Scan for the cell matching the given text and deliver its [x, y] coordinate at center. 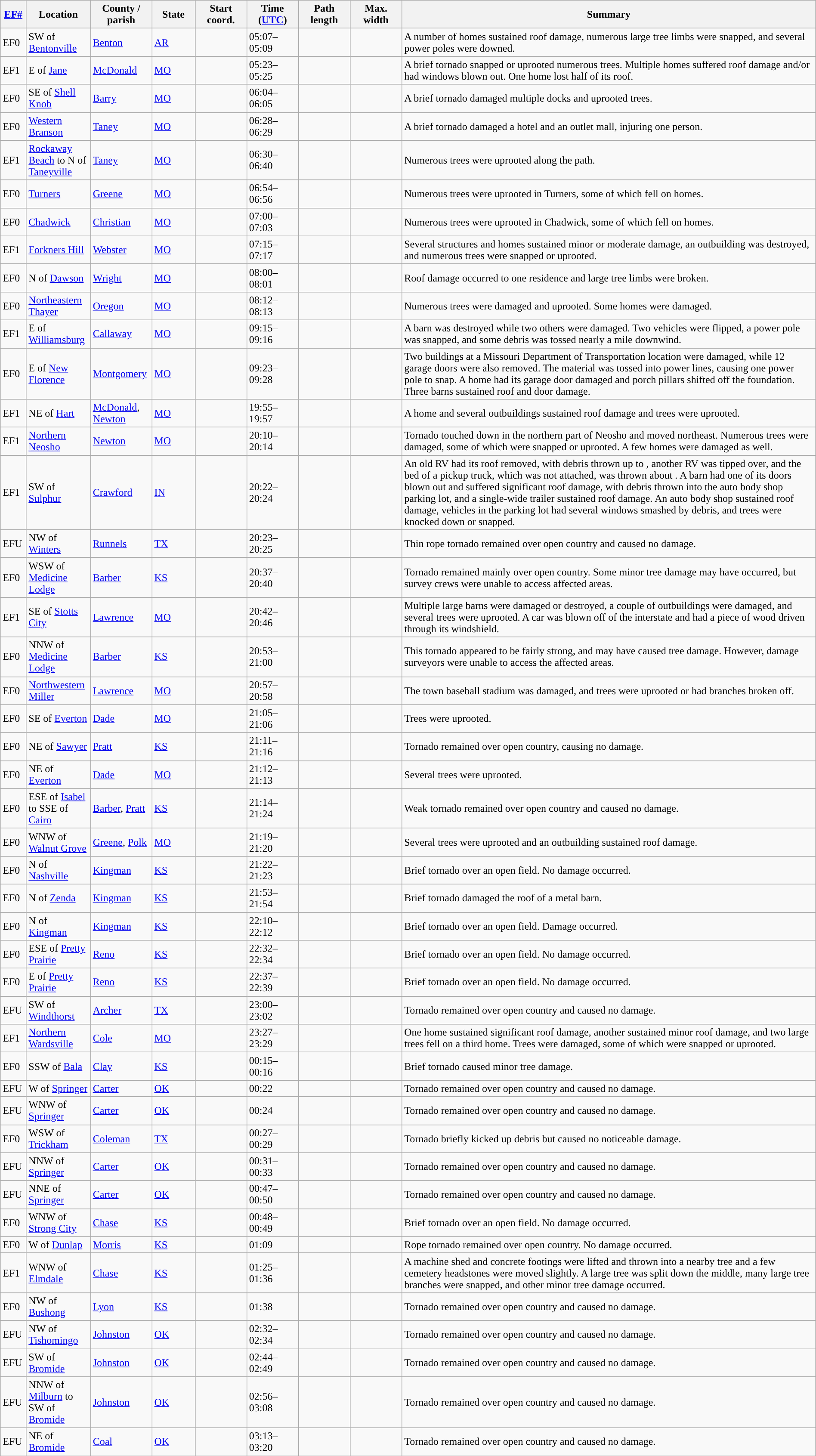
A number of homes sustained roof damage, numerous large tree limbs were snapped, and several power poles were downed. [609, 42]
Northern Neosho [59, 442]
20:37–20:40 [272, 578]
Start coord. [221, 15]
21:53–21:54 [272, 898]
Lyon [121, 1307]
NNW of Springer [59, 1166]
Benton [121, 42]
Coleman [121, 1139]
00:22 [272, 1088]
02:56–03:08 [272, 1402]
N of Kingman [59, 926]
SE of Stotts City [59, 617]
County / parish [121, 15]
Weak tornado remained over open country and caused no damage. [609, 808]
Northwestern Miller [59, 690]
Roof damage occurred to one residence and large tree limbs were broken. [609, 278]
05:07–05:09 [272, 42]
Callaway [121, 334]
NE of Bromide [59, 1442]
NW of Tishomingo [59, 1334]
E of Pretty Prairie [59, 982]
McDonald, Newton [121, 413]
McDonald [121, 71]
Numerous trees were damaged and uprooted. Some homes were damaged. [609, 306]
Several trees were uprooted. [609, 775]
Time (UTC) [272, 15]
AR [173, 42]
NNW of Medicine Lodge [59, 657]
21:14–21:24 [272, 808]
22:37–22:39 [272, 982]
Path length [324, 15]
08:12–08:13 [272, 306]
NNW of Milburn to SW of Bromide [59, 1402]
WNW of Strong City [59, 1222]
Brief tornado damaged the roof of a metal barn. [609, 898]
SSW of Bala [59, 1066]
02:32–02:34 [272, 1334]
22:32–22:34 [272, 955]
Montgomery [121, 374]
00:31–00:33 [272, 1166]
07:00–07:03 [272, 222]
Oregon [121, 306]
WNW of Walnut Grove [59, 842]
Runnels [121, 544]
Several trees were uprooted and an outbuilding sustained roof damage. [609, 842]
NE of Sawyer [59, 746]
01:38 [272, 1307]
06:30–06:40 [272, 160]
Brief tornado over an open field. Damage occurred. [609, 926]
00:47–00:50 [272, 1195]
Webster [121, 250]
21:22–21:23 [272, 870]
The town baseball stadium was damaged, and trees were uprooted or had branches broken off. [609, 690]
WNW of Elmdale [59, 1273]
A home and several outbuildings sustained roof damage and trees were uprooted. [609, 413]
20:22–20:24 [272, 492]
06:04–06:05 [272, 98]
Northeastern Thayer [59, 306]
00:27–00:29 [272, 1139]
SW of Bentonville [59, 42]
N of Dawson [59, 278]
Tornado remained mainly over open country. Some minor tree damage may have occurred, but survey crews were unable to access affected areas. [609, 578]
20:10–20:14 [272, 442]
20:23–20:25 [272, 544]
00:24 [272, 1110]
Numerous trees were uprooted in Turners, some of which fell on homes. [609, 194]
WSW of Trickham [59, 1139]
Location [59, 15]
Numerous trees were uprooted in Chadwick, some of which fell on homes. [609, 222]
Coal [121, 1442]
Summary [609, 15]
Western Branson [59, 127]
A brief tornado damaged a hotel and an outlet mall, injuring one person. [609, 127]
20:42–20:46 [272, 617]
E of Jane [59, 71]
Morris [121, 1245]
SW of Windthorst [59, 1011]
Wright [121, 278]
SE of Everton [59, 719]
20:57–20:58 [272, 690]
Trees were uprooted. [609, 719]
23:27–23:29 [272, 1038]
WNW of Springer [59, 1110]
Newton [121, 442]
22:10–22:12 [272, 926]
NE of Hart [59, 413]
NW of Winters [59, 544]
N of Nashville [59, 870]
Christian [121, 222]
SW of Bromide [59, 1363]
20:53–21:00 [272, 657]
W of Springer [59, 1088]
Thin rope tornado remained over open country and caused no damage. [609, 544]
This tornado appeared to be fairly strong, and may have caused tree damage. However, damage surveyors were unable to access the affected areas. [609, 657]
Tornado remained over open country, causing no damage. [609, 746]
Crawford [121, 492]
Clay [121, 1066]
WSW of Medicine Lodge [59, 578]
Numerous trees were uprooted along the path. [609, 160]
NNE of Springer [59, 1195]
Archer [121, 1011]
21:12–21:13 [272, 775]
NW of Bushong [59, 1307]
ESE of Pretty Prairie [59, 955]
Rope tornado remained over open country. No damage occurred. [609, 1245]
Max. width [376, 15]
23:00–23:02 [272, 1011]
N of Zenda [59, 898]
01:09 [272, 1245]
19:55–19:57 [272, 413]
Rockaway Beach to N of Taneyville [59, 160]
08:00–08:01 [272, 278]
Brief tornado caused minor tree damage. [609, 1066]
09:15–09:16 [272, 334]
SW of Sulphur [59, 492]
Cole [121, 1038]
Barry [121, 98]
Greene, Polk [121, 842]
E of Williamsburg [59, 334]
09:23–09:28 [272, 374]
EF# [13, 15]
21:05–21:06 [272, 719]
Several structures and homes sustained minor or moderate damage, an outbuilding was destroyed, and numerous trees were snapped or uprooted. [609, 250]
03:13–03:20 [272, 1442]
Chadwick [59, 222]
W of Dunlap [59, 1245]
NE of Everton [59, 775]
05:23–05:25 [272, 71]
01:25–01:36 [272, 1273]
Turners [59, 194]
02:44–02:49 [272, 1363]
21:19–21:20 [272, 842]
00:48–00:49 [272, 1222]
A brief tornado snapped or uprooted numerous trees. Multiple homes suffered roof damage and/or had windows blown out. One home lost half of its roof. [609, 71]
State [173, 15]
SE of Shell Knob [59, 98]
A brief tornado damaged multiple docks and uprooted trees. [609, 98]
Barber, Pratt [121, 808]
Northern Wardsville [59, 1038]
Tornado briefly kicked up debris but caused no noticeable damage. [609, 1139]
21:11–21:16 [272, 746]
07:15–07:17 [272, 250]
IN [173, 492]
06:28–06:29 [272, 127]
ESE of Isabel to SSE of Cairo [59, 808]
Greene [121, 194]
E of New Florence [59, 374]
Forkners Hill [59, 250]
06:54–06:56 [272, 194]
00:15–00:16 [272, 1066]
Pratt [121, 746]
